Locate the cell with the specified text and output its [x, y] center coordinate. 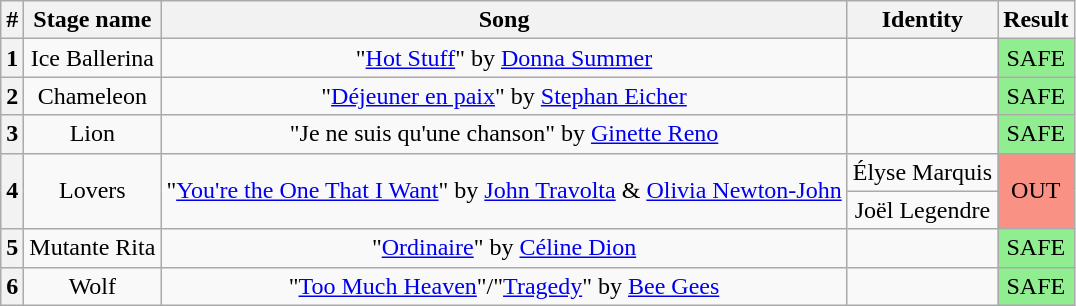
"Je ne suis qu'une chanson" by Ginette Reno [504, 134]
Identity [922, 20]
3 [12, 134]
Song [504, 20]
Ice Ballerina [92, 58]
OUT [1036, 191]
Chameleon [92, 96]
4 [12, 191]
Result [1036, 20]
6 [12, 286]
Wolf [92, 286]
1 [12, 58]
Mutante Rita [92, 248]
Lion [92, 134]
5 [12, 248]
"Ordinaire" by Céline Dion [504, 248]
Lovers [92, 191]
"You're the One That I Want" by John Travolta & Olivia Newton-John [504, 191]
Élyse Marquis [922, 172]
Stage name [92, 20]
"Déjeuner en paix" by Stephan Eicher [504, 96]
2 [12, 96]
"Too Much Heaven"/"Tragedy" by Bee Gees [504, 286]
# [12, 20]
"Hot Stuff" by Donna Summer [504, 58]
Joël Legendre [922, 210]
